Determine the (X, Y) coordinate at the center of the cell enclosing the given text.  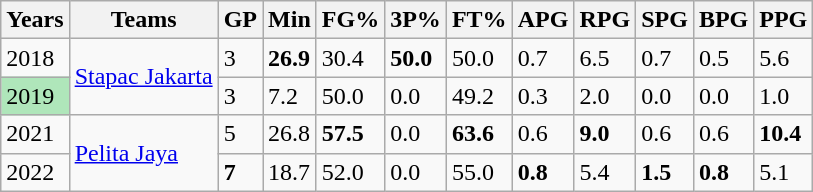
Pelita Jaya (144, 153)
1.0 (784, 96)
2.0 (605, 96)
26.8 (290, 134)
18.7 (290, 172)
BPG (723, 20)
FG% (350, 20)
3P% (416, 20)
9.0 (605, 134)
1.5 (665, 172)
FT% (479, 20)
57.5 (350, 134)
5.4 (605, 172)
Years (35, 20)
0.3 (543, 96)
PPG (784, 20)
7.2 (290, 96)
APG (543, 20)
49.2 (479, 96)
GP (240, 20)
52.0 (350, 172)
63.6 (479, 134)
5.1 (784, 172)
10.4 (784, 134)
2022 (35, 172)
0.5 (723, 58)
SPG (665, 20)
RPG (605, 20)
2018 (35, 58)
55.0 (479, 172)
7 (240, 172)
Teams (144, 20)
Stapac Jakarta (144, 77)
30.4 (350, 58)
6.5 (605, 58)
26.9 (290, 58)
2021 (35, 134)
2019 (35, 96)
5 (240, 134)
Min (290, 20)
5.6 (784, 58)
